Locate the cell with the specified text and output its [X, Y] center coordinate. 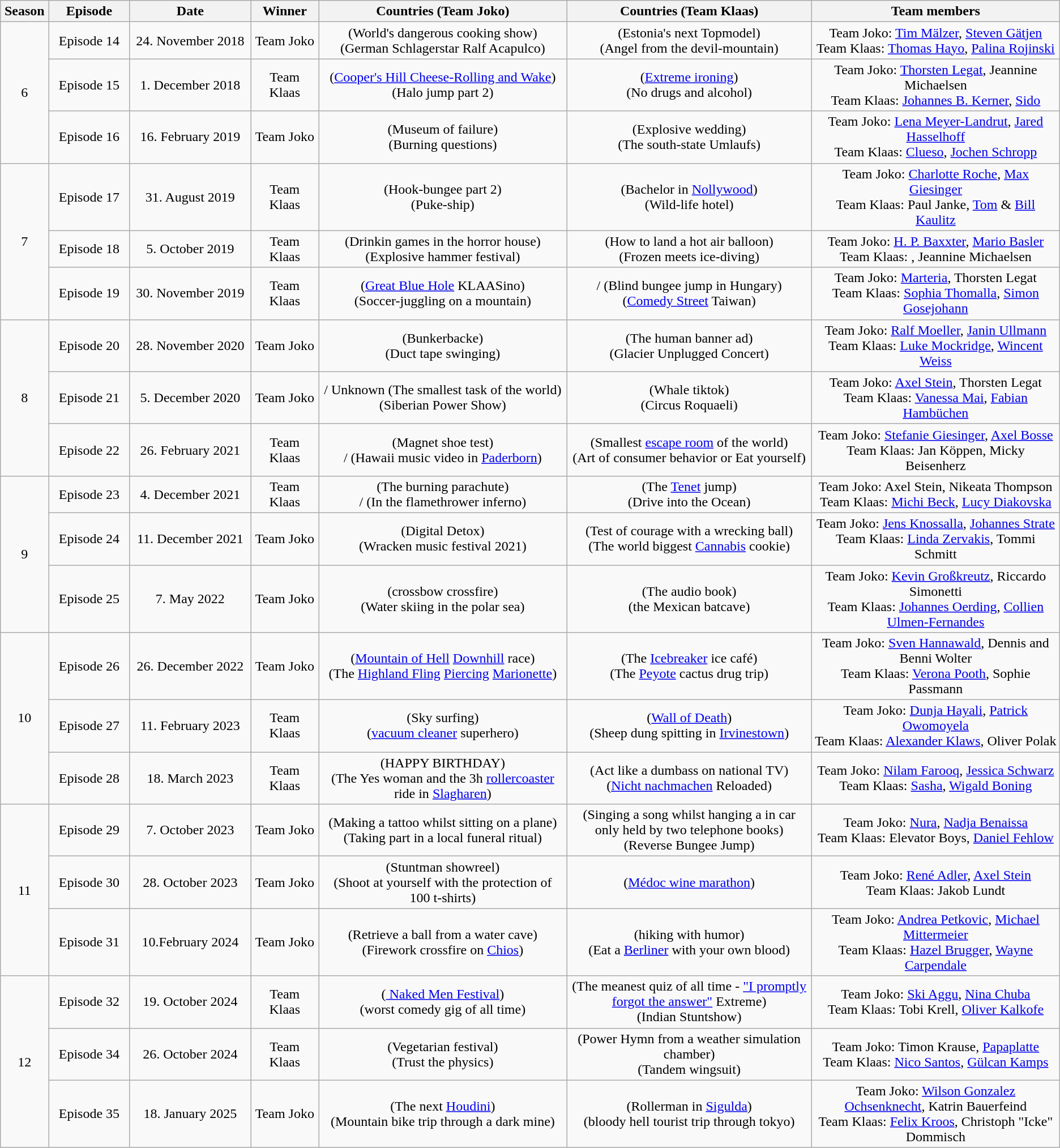
18. January 2025 [190, 1113]
/ Unknown (The smallest task of the world) (Siberian Power Show) [443, 398]
4. December 2021 [190, 494]
5. October 2019 [190, 249]
Episode 35 [89, 1113]
Team Joko: Kevin Großkreutz, Riccardo SimonettiTeam Klaas: Johannes Oerding, Collien Ulmen-Fernandes [935, 599]
(Estonia's next Topmodel) (Angel from the devil-mountain) [690, 41]
Episode 34 [89, 1054]
(The human banner ad) (Glacier Unplugged Concert) [690, 345]
(Retrieve a ball from a water cave) (Firework crossfire on Chios) [443, 942]
Date [190, 11]
Team Joko: Wilson Gonzalez Ochsenknecht, Katrin BauerfeindTeam Klaas: Felix Kroos, Christoph "Icke" Dommisch [935, 1113]
(Rollerman in Sigulda) (bloody hell tourist trip through tokyo) [690, 1113]
(Museum of failure) (Burning questions) [443, 137]
Team Joko: Lena Meyer-Landrut, Jared HasselhoffTeam Klaas: Clueso, Jochen Schropp [935, 137]
Episode 28 [89, 778]
Episode 25 [89, 599]
(Mountain of Hell Downhill race) (The Highland Fling Piercing Marionette) [443, 666]
(Act like a dumbass on national TV) (Nicht nachmachen Reloaded) [690, 778]
26. December 2022 [190, 666]
Team Joko: Timon Krause, PapaplatteTeam Klaas: Nico Santos, Gülcan Kamps [935, 1054]
( Naked Men Festival) (worst comedy gig of all time) [443, 1002]
Episode 14 [89, 41]
16. February 2019 [190, 137]
(The burning parachute) / (In the flamethrower inferno) [443, 494]
(Smallest escape room of the world) (Art of consumer behavior or Eat yourself) [690, 450]
Episode 18 [89, 249]
(Wall of Death) (Sheep dung spitting in Irvinestown) [690, 726]
8 [25, 398]
Team Joko: Tim Mälzer, Steven GätjenTeam Klaas: Thomas Hayo, Palina Rojinski [935, 41]
Episode 32 [89, 1002]
(Explosive wedding) (The south-state Umlaufs) [690, 137]
26. October 2024 [190, 1054]
(crossbow crossfire) (Water skiing in the polar sea) [443, 599]
(Singing a song whilst hanging a in car only held by two telephone books) (Reverse Bungee Jump) [690, 830]
Team Joko: Dunja Hayali, Patrick OwomoyelaTeam Klaas: Alexander Klaws, Oliver Polak [935, 726]
Episode 17 [89, 197]
(Sky surfing) (vacuum cleaner superhero) [443, 726]
Team Joko: Nilam Farooq, Jessica SchwarzTeam Klaas: Sasha, Wigald Boning [935, 778]
Episode 15 [89, 85]
19. October 2024 [190, 1002]
26. February 2021 [190, 450]
12 [25, 1061]
10 [25, 718]
(The meanest quiz of all time - "I promptly forgot the answer" Extreme) (Indian Stuntshow) [690, 1002]
30. November 2019 [190, 293]
11. December 2021 [190, 539]
(The next Houdini) (Mountain bike trip through a dark mine) [443, 1113]
(Digital Detox) (Wracken music festival 2021) [443, 539]
(Vegetarian festival) (Trust the physics) [443, 1054]
Team Joko: Marteria, Thorsten LegatTeam Klaas: Sophia Thomalla, Simon Gosejohann [935, 293]
6 [25, 93]
Team Joko: H. P. Baxxter, Mario BaslerTeam Klaas: , Jeannine Michaelsen [935, 249]
Team Joko: Ski Aggu, Nina ChubaTeam Klaas: Tobi Krell, Oliver Kalkofe [935, 1002]
7. May 2022 [190, 599]
24. November 2018 [190, 41]
Team Joko: Nura, Nadja BenaissaTeam Klaas: Elevator Boys, Daniel Fehlow [935, 830]
(Stuntman showreel) (Shoot at yourself with the protection of 100 t-shirts) [443, 882]
1. December 2018 [190, 85]
(World's dangerous cooking show) (German Schlagerstar Ralf Acapulco) [443, 41]
(How to land a hot air balloon) (Frozen meets ice-diving) [690, 249]
(Bachelor in Nollywood) (Wild-life hotel) [690, 197]
(Great Blue Hole KLAASino) (Soccer-juggling on a mountain) [443, 293]
Episode 21 [89, 398]
Episode 19 [89, 293]
7 [25, 241]
Winner [285, 11]
Episode 26 [89, 666]
Episode 27 [89, 726]
Episode 30 [89, 882]
(Test of courage with a wrecking ball) (The world biggest Cannabis cookie) [690, 539]
(Extreme ironing) (No drugs and alcohol) [690, 85]
Episode [89, 11]
28. November 2020 [190, 345]
(Magnet shoe test) / (Hawaii music video in Paderborn) [443, 450]
10.February 2024 [190, 942]
Team Joko: Axel Stein, Nikeata ThompsonTeam Klaas: Michi Beck, Lucy Diakovska [935, 494]
Episode 20 [89, 345]
(The audio book) (the Mexican batcave) [690, 599]
Team Joko: Jens Knossalla, Johannes StrateTeam Klaas: Linda Zervakis, Tommi Schmitt [935, 539]
Countries (Team Joko) [443, 11]
Episode 16 [89, 137]
Season [25, 11]
/ (Blind bungee jump in Hungary) (Comedy Street Taiwan) [690, 293]
Episode 29 [89, 830]
9 [25, 554]
(Whale tiktok) (Circus Roquaeli) [690, 398]
18. March 2023 [190, 778]
Countries (Team Klaas) [690, 11]
Episode 23 [89, 494]
(Making a tattoo whilst sitting on a plane) (Taking part in a local funeral ritual) [443, 830]
(Hook-bungee part 2) (Puke-ship) [443, 197]
11. February 2023 [190, 726]
7. October 2023 [190, 830]
5. December 2020 [190, 398]
Team members [935, 11]
Episode 24 [89, 539]
Episode 22 [89, 450]
(HAPPY BIRTHDAY) (The Yes woman and the 3h rollercoaster ride in Slagharen) [443, 778]
31. August 2019 [190, 197]
(Cooper's Hill Cheese-Rolling and Wake) (Halo jump part 2) [443, 85]
(The Icebreaker ice café) (The Peyote cactus drug trip) [690, 666]
Team Joko: Stefanie Giesinger, Axel BosseTeam Klaas: Jan Köppen, Micky Beisenherz [935, 450]
Team Joko: Ralf Moeller, Janin UllmannTeam Klaas: Luke Mockridge, Wincent Weiss [935, 345]
(Bunkerbacke) (Duct tape swinging) [443, 345]
Team Joko: Thorsten Legat, Jeannine MichaelsenTeam Klaas: Johannes B. Kerner, Sido [935, 85]
(Power Hymn from a weather simulation chamber) (Tandem wingsuit) [690, 1054]
(The Tenet jump) (Drive into the Ocean) [690, 494]
28. October 2023 [190, 882]
(Médoc wine marathon) [690, 882]
Team Joko: Charlotte Roche, Max GiesingerTeam Klaas: Paul Janke, Tom & Bill Kaulitz [935, 197]
11 [25, 890]
Episode 31 [89, 942]
Team Joko: Axel Stein, Thorsten LegatTeam Klaas: Vanessa Mai, Fabian Hambüchen [935, 398]
Team Joko: Sven Hannawald, Dennis and Benni WolterTeam Klaas: Verona Pooth, Sophie Passmann [935, 666]
(Drinkin games in the horror house) (Explosive hammer festival) [443, 249]
(hiking with humor) (Eat a Berliner with your own blood) [690, 942]
Team Joko: René Adler, Axel SteinTeam Klaas: Jakob Lundt [935, 882]
Team Joko: Andrea Petkovic, Michael MittermeierTeam Klaas: Hazel Brugger, Wayne Carpendale [935, 942]
